Scan for the cell matching the given text and deliver its [X, Y] coordinate at center. 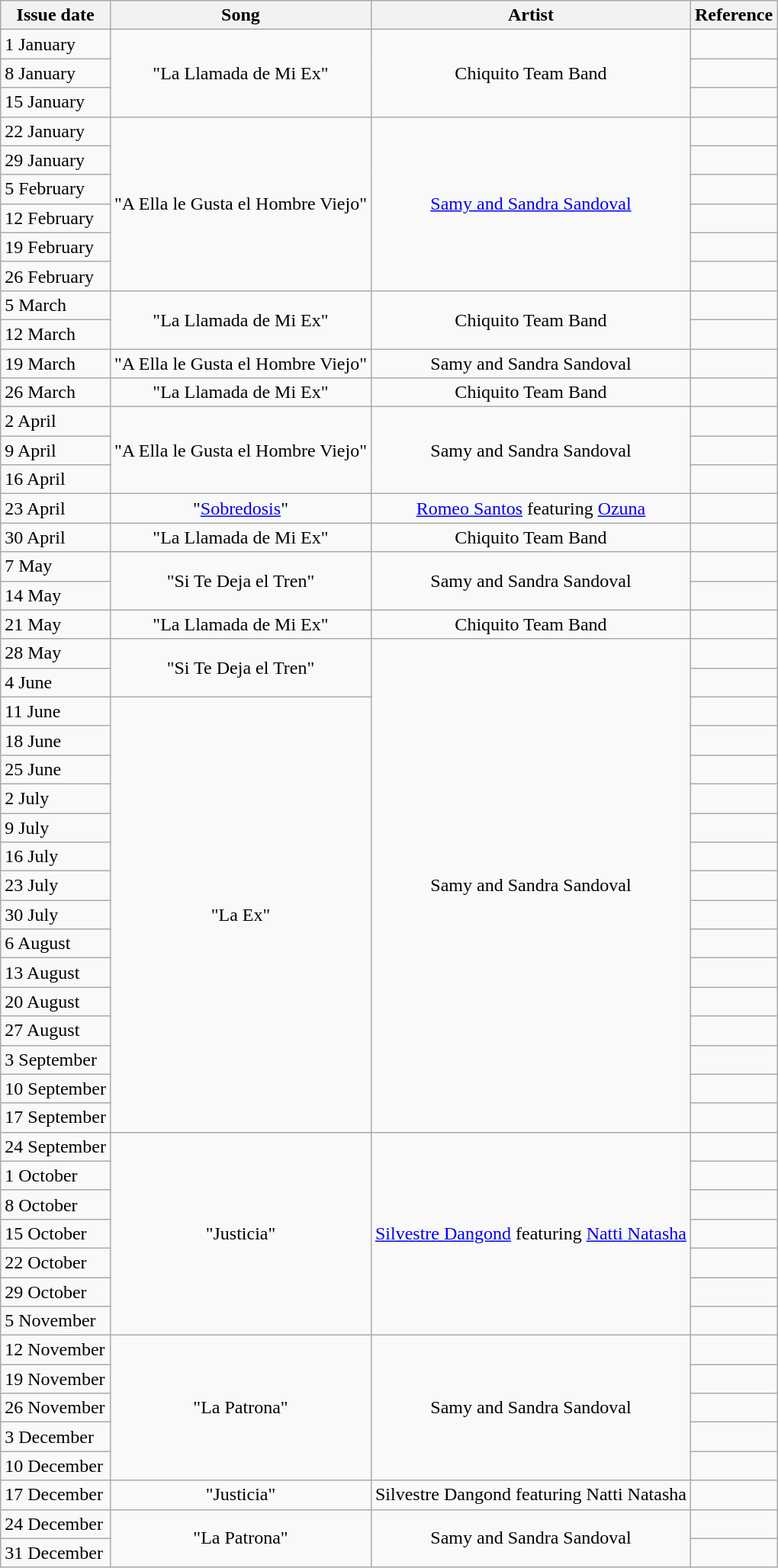
26 February [56, 276]
6 August [56, 944]
30 April [56, 537]
11 June [56, 711]
5 November [56, 1321]
5 March [56, 305]
17 September [56, 1117]
"Sobredosis" [240, 508]
19 November [56, 1379]
Song [240, 15]
22 October [56, 1262]
"La Ex" [240, 915]
10 September [56, 1089]
5 February [56, 189]
23 April [56, 508]
14 May [56, 595]
Romeo Santos featuring Ozuna [531, 508]
8 October [56, 1204]
31 December [56, 1553]
1 January [56, 44]
12 February [56, 218]
27 August [56, 1031]
17 December [56, 1495]
28 May [56, 653]
12 November [56, 1350]
16 April [56, 479]
29 October [56, 1292]
Reference [734, 15]
29 January [56, 160]
9 July [56, 827]
1 October [56, 1175]
26 March [56, 393]
2 April [56, 422]
21 May [56, 624]
3 December [56, 1437]
12 March [56, 334]
Artist [531, 15]
20 August [56, 1002]
15 October [56, 1233]
25 June [56, 769]
7 May [56, 566]
Issue date [56, 15]
13 August [56, 973]
24 December [56, 1524]
26 November [56, 1408]
16 July [56, 857]
19 February [56, 247]
10 December [56, 1466]
18 June [56, 740]
15 January [56, 102]
2 July [56, 798]
8 January [56, 73]
4 June [56, 682]
19 March [56, 364]
30 July [56, 915]
22 January [56, 131]
9 April [56, 451]
3 September [56, 1060]
23 July [56, 886]
24 September [56, 1146]
